Find where the given text appears and provide that cell's center as (x, y) coordinate. 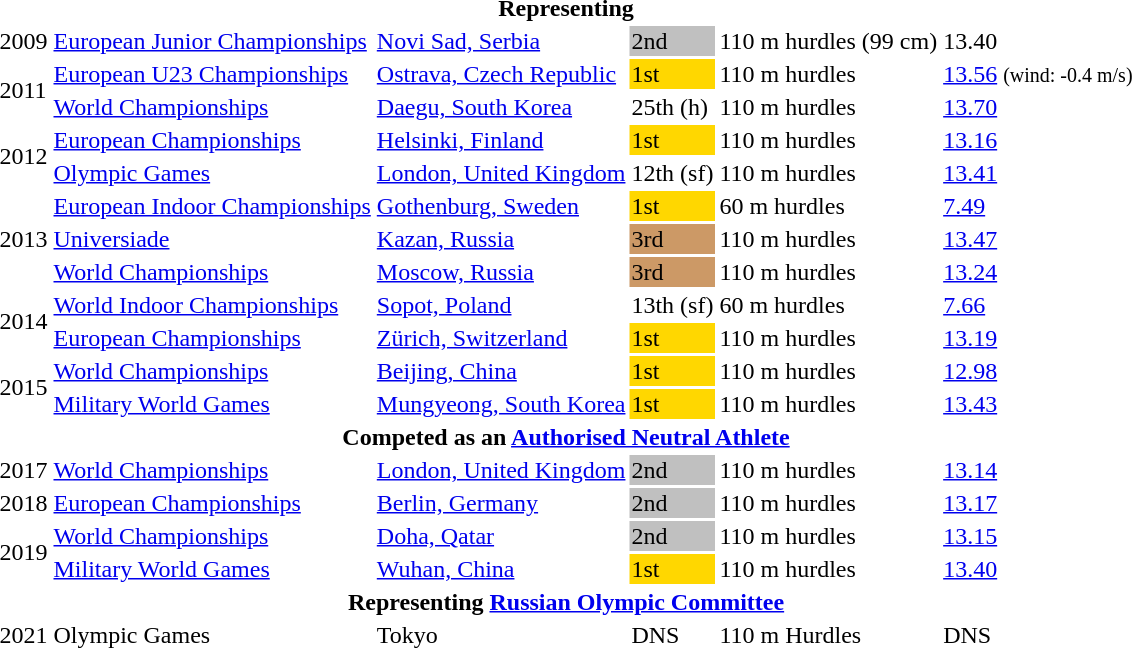
12th (sf) (672, 173)
Doha, Qatar (501, 536)
Berlin, Germany (501, 503)
Universiade (212, 239)
13th (sf) (672, 305)
Gothenburg, Sweden (501, 206)
Mungyeong, South Korea (501, 404)
Novi Sad, Serbia (501, 41)
Kazan, Russia (501, 239)
World Indoor Championships (212, 305)
Moscow, Russia (501, 272)
Daegu, South Korea (501, 107)
Wuhan, China (501, 569)
110 m hurdles (99 cm) (828, 41)
Beijing, China (501, 371)
25th (h) (672, 107)
Helsinki, Finland (501, 140)
Ostrava, Czech Republic (501, 74)
European Indoor Championships (212, 206)
European Junior Championships (212, 41)
Sopot, Poland (501, 305)
European U23 Championships (212, 74)
Olympic Games (212, 173)
Zürich, Switzerland (501, 338)
